Locate the cell with the specified text and output its [x, y] center coordinate. 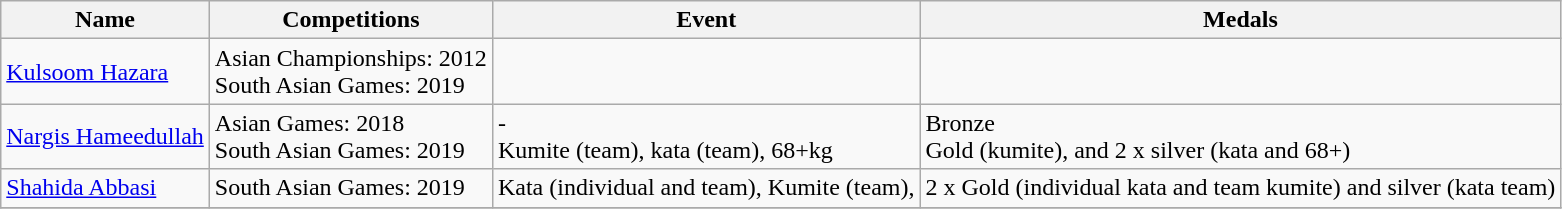
Asian Games: 2018 South Asian Games: 2019 [350, 136]
South Asian Games: 2019 [350, 188]
Kata (individual and team), Kumite (team), [706, 188]
2 x Gold (individual kata and team kumite) and silver (kata team) [1240, 188]
Event [706, 20]
Competitions [350, 20]
-Kumite (team), kata (team), 68+kg [706, 136]
Kulsoom Hazara [106, 72]
Medals [1240, 20]
Nargis Hameedullah [106, 136]
Asian Championships: 2012South Asian Games: 2019 [350, 72]
Shahida Abbasi [106, 188]
BronzeGold (kumite), and 2 x silver (kata and 68+) [1240, 136]
Name [106, 20]
